From the cell containing the given text, extract its center point as [X, Y] coordinate. 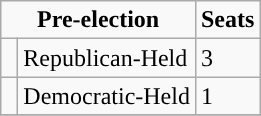
Seats [227, 20]
Pre-election [98, 20]
1 [227, 96]
3 [227, 58]
Democratic-Held [107, 96]
Republican-Held [107, 58]
